Determine the [x, y] coordinate at the center of the cell enclosing the given text.  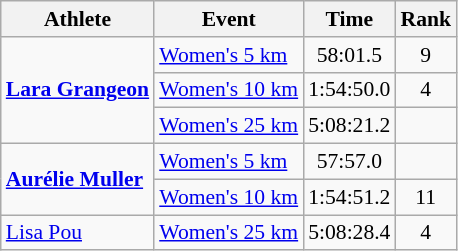
11 [426, 197]
1:54:51.2 [349, 197]
Aurélie Muller [78, 180]
5:08:28.4 [349, 233]
5:08:21.2 [349, 126]
Lara Grangeon [78, 90]
Rank [426, 19]
Athlete [78, 19]
Event [228, 19]
Lisa Pou [78, 233]
58:01.5 [349, 55]
1:54:50.0 [349, 90]
57:57.0 [349, 162]
Time [349, 19]
9 [426, 55]
